Return (x, y) of the center of cell containing provided text 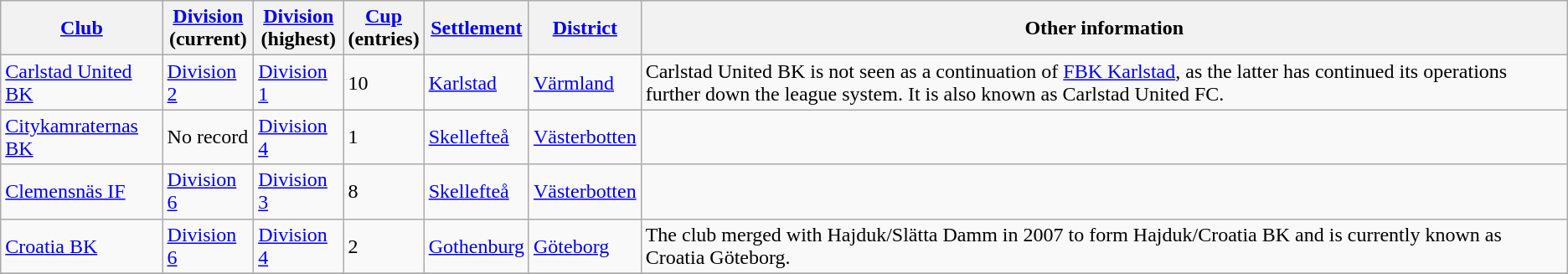
Division (current) (208, 28)
Division 1 (298, 82)
District (585, 28)
Croatia BK (82, 246)
Karlstad (476, 82)
Gothenburg (476, 246)
Division 3 (298, 191)
Clemensnäs IF (82, 191)
Cup (entries) (384, 28)
Settlement (476, 28)
1 (384, 137)
Club (82, 28)
Carlstad United BK (82, 82)
Division (highest) (298, 28)
Citykamraternas BK (82, 137)
2 (384, 246)
Värmland (585, 82)
Göteborg (585, 246)
8 (384, 191)
10 (384, 82)
The club merged with Hajduk/Slätta Damm in 2007 to form Hajduk/Croatia BK and is currently known as Croatia Göteborg. (1104, 246)
No record (208, 137)
Other information (1104, 28)
Division 2 (208, 82)
